Search for the cell housing the specified text and yield its (x, y) center coordinate. 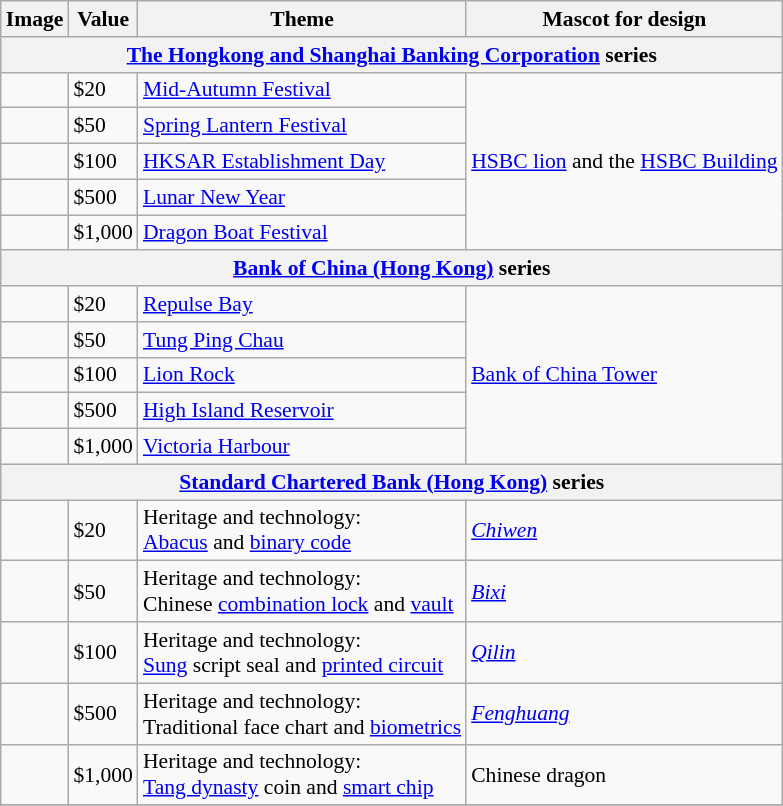
Mascot for design (624, 19)
The Hongkong and Shanghai Banking Corporation series (392, 55)
Mid-Autumn Festival (302, 90)
Tung Ping Chau (302, 340)
Heritage and technology:Sung script seal and printed circuit (302, 652)
Lion Rock (302, 375)
Fenghuang (624, 714)
Theme (302, 19)
Standard Chartered Bank (Hong Kong) series (392, 482)
Spring Lantern Festival (302, 126)
Bank of China Tower (624, 375)
Heritage and technology:Chinese combination lock and vault (302, 592)
Image (35, 19)
Qilin (624, 652)
Heritage and technology:Abacus and binary code (302, 530)
Dragon Boat Festival (302, 233)
Bank of China (Hong Kong) series (392, 269)
High Island Reservoir (302, 411)
HSBC lion and the HSBC Building (624, 161)
Victoria Harbour (302, 447)
Heritage and technology:Tang dynasty coin and smart chip (302, 774)
Lunar New Year (302, 197)
Repulse Bay (302, 304)
Chinese dragon (624, 774)
HKSAR Establishment Day (302, 162)
Value (102, 19)
Chiwen (624, 530)
Bixi (624, 592)
Heritage and technology:Traditional face chart and biometrics (302, 714)
